Return the (X, Y) coordinate for the center point of the cell that contains the specified text.  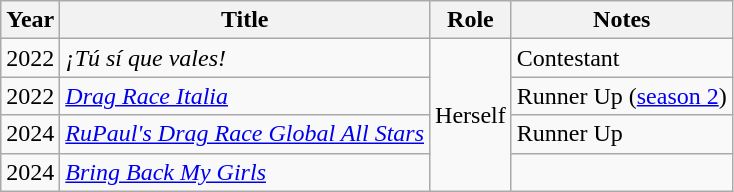
Title (245, 20)
Year (30, 20)
Contestant (622, 58)
Runner Up (622, 134)
Role (471, 20)
RuPaul's Drag Race Global All Stars (245, 134)
Drag Race Italia (245, 96)
Bring Back My Girls (245, 172)
¡Tú sí que vales! (245, 58)
Runner Up (season 2) (622, 96)
Notes (622, 20)
Herself (471, 115)
